From the cell containing the given text, extract its center point as (x, y) coordinate. 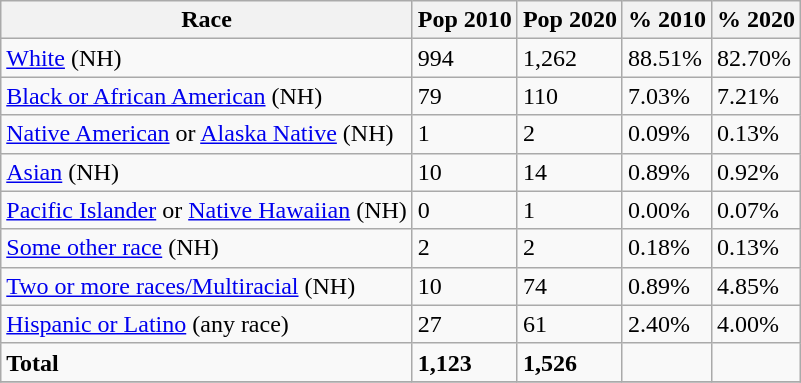
7.21% (756, 96)
27 (464, 324)
% 2010 (666, 20)
White (NH) (207, 58)
Total (207, 362)
110 (570, 96)
Hispanic or Latino (any race) (207, 324)
1,123 (464, 362)
7.03% (666, 96)
0.00% (666, 210)
Race (207, 20)
Native American or Alaska Native (NH) (207, 134)
Two or more races/Multiracial (NH) (207, 286)
Some other race (NH) (207, 248)
88.51% (666, 58)
1,262 (570, 58)
4.85% (756, 286)
Pop 2010 (464, 20)
Pop 2020 (570, 20)
82.70% (756, 58)
74 (570, 286)
2.40% (666, 324)
0.07% (756, 210)
4.00% (756, 324)
Asian (NH) (207, 172)
1,526 (570, 362)
0.09% (666, 134)
61 (570, 324)
0.92% (756, 172)
Black or African American (NH) (207, 96)
14 (570, 172)
79 (464, 96)
0.18% (666, 248)
% 2020 (756, 20)
0 (464, 210)
994 (464, 58)
Pacific Islander or Native Hawaiian (NH) (207, 210)
